Return the [x, y] coordinate for the center point of the cell that contains the specified text.  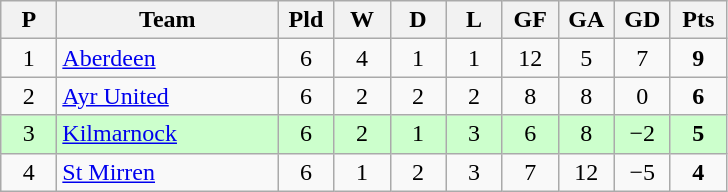
Pld [306, 20]
Ayr United [168, 96]
D [418, 20]
Pts [698, 20]
9 [698, 58]
P [29, 20]
GA [586, 20]
W [362, 20]
−5 [642, 172]
−2 [642, 134]
L [474, 20]
0 [642, 96]
St Mirren [168, 172]
Team [168, 20]
GF [530, 20]
Kilmarnock [168, 134]
GD [642, 20]
Aberdeen [168, 58]
